Pinpoint the cell where the given text exists, returning its (x, y) midpoint coordinate. 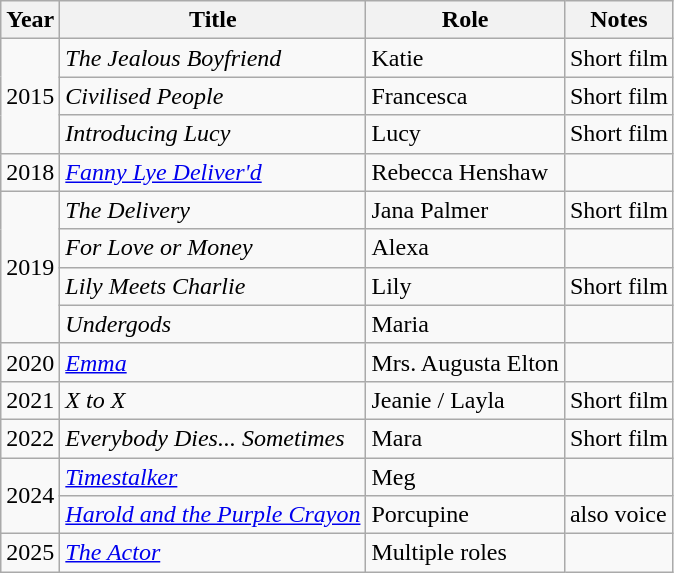
Year (30, 20)
2018 (30, 172)
Undergods (213, 324)
2020 (30, 362)
2021 (30, 400)
Rebecca Henshaw (465, 172)
Multiple roles (465, 553)
Everybody Dies... Sometimes (213, 438)
Civilised People (213, 96)
Emma (213, 362)
Maria (465, 324)
Katie (465, 58)
Francesca (465, 96)
Mara (465, 438)
Fanny Lye Deliver'd (213, 172)
The Jealous Boyfriend (213, 58)
Mrs. Augusta Elton (465, 362)
Lily (465, 286)
Introducing Lucy (213, 134)
Jeanie / Layla (465, 400)
Harold and the Purple Crayon (213, 515)
Porcupine (465, 515)
2022 (30, 438)
Timestalker (213, 477)
Jana Palmer (465, 210)
Alexa (465, 248)
X to X (213, 400)
2025 (30, 553)
Lily Meets Charlie (213, 286)
For Love or Money (213, 248)
Meg (465, 477)
2024 (30, 496)
The Delivery (213, 210)
Notes (618, 20)
Lucy (465, 134)
The Actor (213, 553)
2019 (30, 267)
also voice (618, 515)
Title (213, 20)
2015 (30, 96)
Role (465, 20)
